Identify which cell holds the provided text, then report its (x, y) central coordinate. 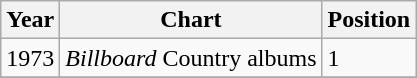
1 (369, 58)
Chart (191, 20)
1973 (30, 58)
Year (30, 20)
Billboard Country albums (191, 58)
Position (369, 20)
